Return [x, y] of the center of cell containing provided text 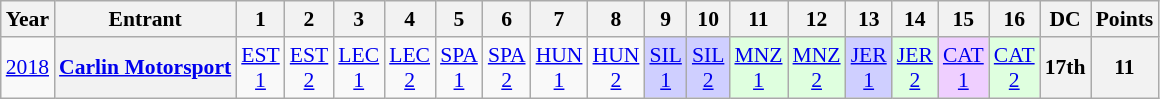
EST1 [260, 68]
9 [666, 19]
CAT1 [964, 68]
CAT2 [1014, 68]
SPA1 [459, 68]
1 [260, 19]
SPA2 [507, 68]
LEC1 [358, 68]
HUN1 [560, 68]
LEC2 [410, 68]
2 [310, 19]
MNZ2 [817, 68]
3 [358, 19]
DC [1066, 19]
13 [869, 19]
JER2 [915, 68]
SIL2 [708, 68]
MNZ1 [758, 68]
SIL1 [666, 68]
4 [410, 19]
HUN2 [616, 68]
14 [915, 19]
12 [817, 19]
2018 [28, 68]
JER1 [869, 68]
EST2 [310, 68]
7 [560, 19]
6 [507, 19]
17th [1066, 68]
8 [616, 19]
Year [28, 19]
16 [1014, 19]
5 [459, 19]
Entrant [145, 19]
Carlin Motorsport [145, 68]
15 [964, 19]
10 [708, 19]
Points [1125, 19]
